Search for the cell housing the specified text and yield its (x, y) center coordinate. 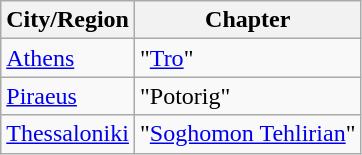
Athens (68, 58)
"Tro" (248, 58)
Chapter (248, 20)
Thessaloniki (68, 134)
City/Region (68, 20)
Piraeus (68, 96)
"Potorig" (248, 96)
"Soghomon Tehlirian" (248, 134)
